Find where the given text appears and provide that cell's center as [X, Y] coordinate. 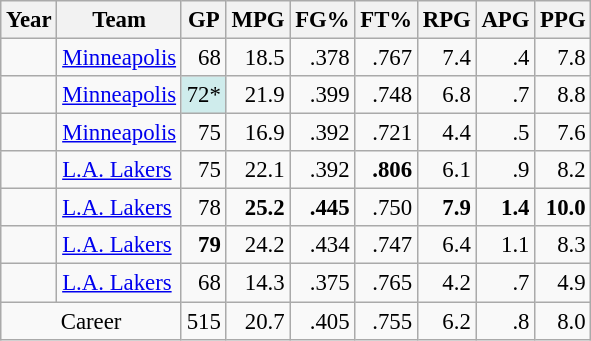
4.9 [563, 283]
.405 [322, 321]
8.3 [563, 245]
7.9 [446, 208]
.721 [386, 133]
.747 [386, 245]
16.9 [258, 133]
.750 [386, 208]
Team [119, 20]
.5 [506, 133]
FT% [386, 20]
79 [204, 245]
RPG [446, 20]
7.8 [563, 58]
.806 [386, 170]
6.2 [446, 321]
25.2 [258, 208]
.9 [506, 170]
.4 [506, 58]
8.0 [563, 321]
.378 [322, 58]
.765 [386, 283]
7.6 [563, 133]
18.5 [258, 58]
6.1 [446, 170]
4.2 [446, 283]
1.1 [506, 245]
.748 [386, 95]
.445 [322, 208]
PPG [563, 20]
6.4 [446, 245]
.375 [322, 283]
FG% [322, 20]
1.4 [506, 208]
8.2 [563, 170]
78 [204, 208]
.8 [506, 321]
20.7 [258, 321]
4.4 [446, 133]
.767 [386, 58]
515 [204, 321]
.755 [386, 321]
GP [204, 20]
.399 [322, 95]
Career [92, 321]
.434 [322, 245]
24.2 [258, 245]
MPG [258, 20]
14.3 [258, 283]
7.4 [446, 58]
Year [29, 20]
APG [506, 20]
72* [204, 95]
8.8 [563, 95]
6.8 [446, 95]
10.0 [563, 208]
22.1 [258, 170]
21.9 [258, 95]
